Capture the cell that displays the provided text and extract its [X, Y] central coordinate. 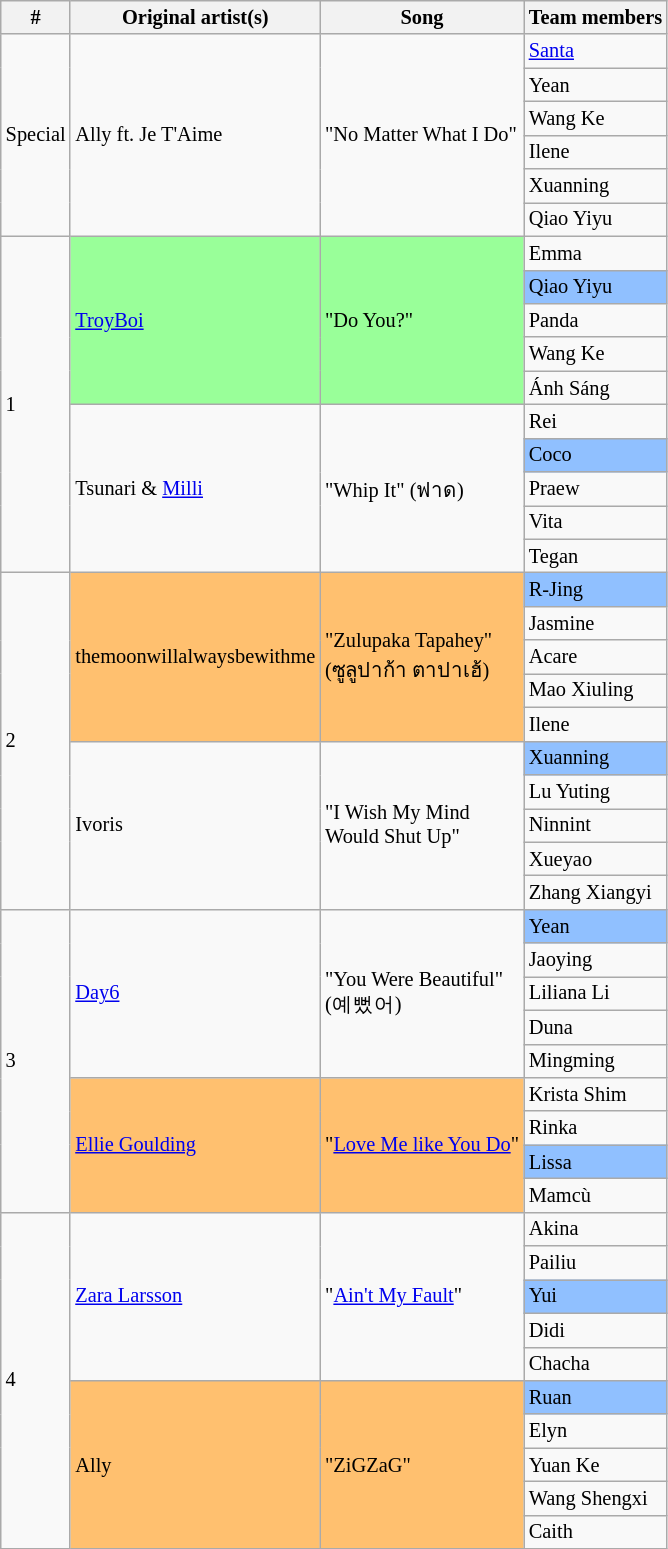
Praew [596, 489]
Didi [596, 1330]
Emma [596, 253]
Acare [596, 657]
Special [36, 135]
1 [36, 404]
Yuan Ke [596, 1465]
Xueyao [596, 859]
Ally [195, 1464]
2 [36, 740]
Lu Yuting [596, 791]
Pailiu [596, 1263]
Mingming [596, 1061]
4 [36, 1380]
Rinka [596, 1128]
R-Jing [596, 589]
Zhang Xiangyi [596, 892]
Chacha [596, 1364]
# [36, 17]
Wang Shengxi [596, 1498]
Elyn [596, 1431]
Jasmine [596, 623]
Caith [596, 1532]
Original artist(s) [195, 17]
Tegan [596, 556]
Song [422, 17]
"Do You?" [422, 320]
Ally ft. Je T'Aime [195, 135]
Ruan [596, 1397]
"Ain't My Fault" [422, 1296]
"Whip It" (ฟาด) [422, 488]
"I Wish My MindWould Shut Up" [422, 825]
Mamcù [596, 1195]
"ZiGZaG" [422, 1464]
Liliana Li [596, 993]
Panda [596, 320]
Yui [596, 1296]
3 [36, 1060]
Team members [596, 17]
Day6 [195, 993]
Akina [596, 1229]
Mao Xiuling [596, 690]
Duna [596, 1027]
"Love Me like You Do" [422, 1144]
"No Matter What I Do" [422, 135]
Jaoying [596, 960]
Lissa [596, 1162]
Ánh Sáng [596, 388]
Rei [596, 421]
Ellie Goulding [195, 1144]
Coco [596, 455]
TroyBoi [195, 320]
Santa [596, 51]
Ivoris [195, 825]
"You Were Beautiful"(예뻤어) [422, 993]
Zara Larsson [195, 1296]
Tsunari & Milli [195, 488]
Krista Shim [596, 1094]
Ninnint [596, 825]
themoonwillalwaysbewithme [195, 656]
"Zulupaka Tapahey"(ซูลูปาก้า ตาปาเฮ้) [422, 656]
Vita [596, 522]
